Return the [x, y] coordinate for the center point of the cell that contains the specified text.  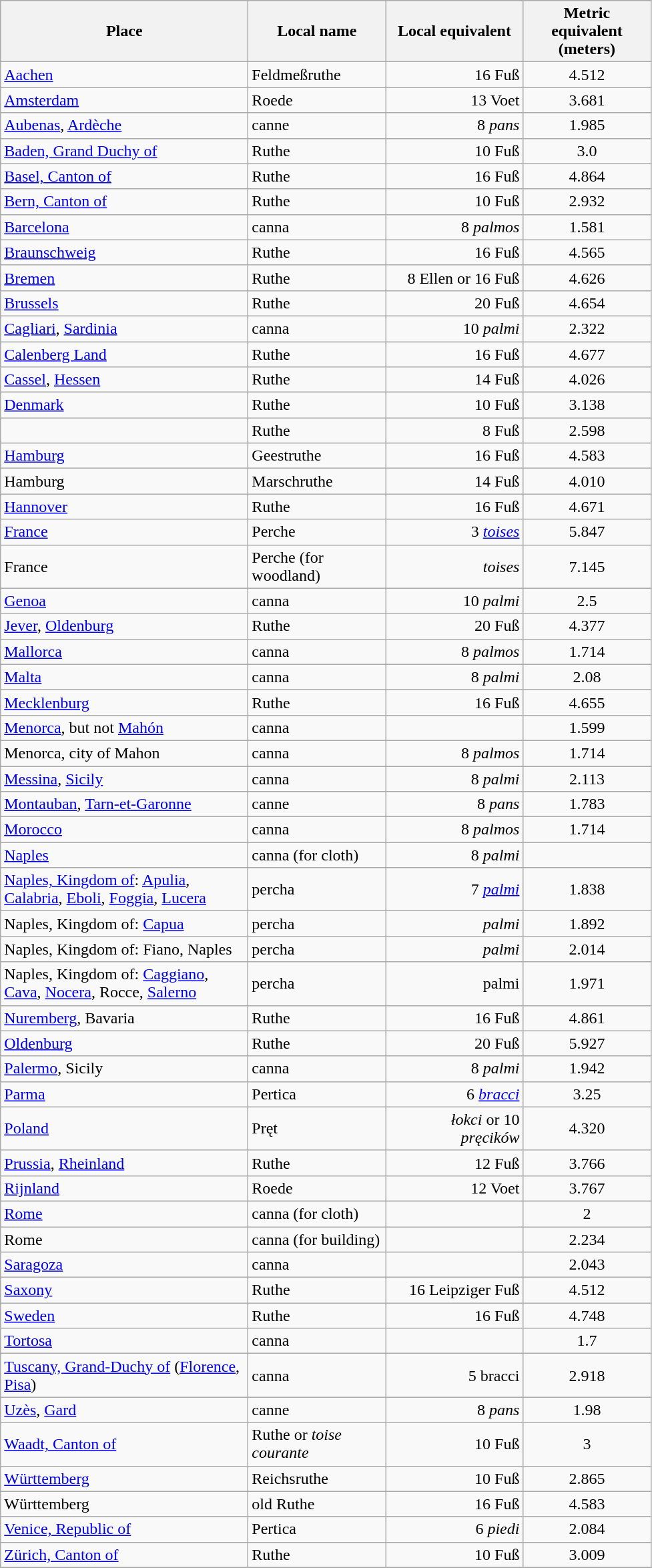
7.145 [587, 566]
Morocco [124, 830]
4.626 [587, 278]
2.014 [587, 949]
2 [587, 1214]
Aachen [124, 75]
Uzès, Gard [124, 1410]
6 bracci [454, 1094]
Menorca, but not Mahón [124, 728]
Mecklenburg [124, 702]
Geestruthe [317, 456]
2.084 [587, 1529]
4.654 [587, 303]
Reichsruthe [317, 1479]
1.838 [587, 889]
2.234 [587, 1240]
Tortosa [124, 1341]
Naples, Kingdom of: Caggiano, Cava, Nocera, Rocce, Salerno [124, 984]
Naples, Kingdom of: Capua [124, 924]
Poland [124, 1128]
Baden, Grand Duchy of [124, 151]
Sweden [124, 1316]
Naples, Kingdom of: Apulia, Calabria, Eboli, Foggia, Lucera [124, 889]
Metric equivalent (meters) [587, 31]
4.320 [587, 1128]
canna (for building) [317, 1240]
Brussels [124, 303]
Venice, Republic of [124, 1529]
5.927 [587, 1043]
2.043 [587, 1265]
2.598 [587, 431]
4.655 [587, 702]
Bern, Canton of [124, 202]
Basel, Canton of [124, 176]
Palermo, Sicily [124, 1069]
3.681 [587, 100]
Ruthe or toise courante [317, 1445]
Hannover [124, 507]
4.861 [587, 1018]
Bremen [124, 278]
Mallorca [124, 651]
Pręt [317, 1128]
Perche [317, 532]
3.138 [587, 405]
4.026 [587, 380]
Aubenas, Ardèche [124, 125]
Saxony [124, 1290]
4.677 [587, 354]
4.377 [587, 626]
Jever, Oldenburg [124, 626]
1.98 [587, 1410]
7 palmi [454, 889]
Nuremberg, Bavaria [124, 1018]
3 [587, 1445]
Cassel, Hessen [124, 380]
6 piedi [454, 1529]
Zürich, Canton of [124, 1555]
Local equivalent [454, 31]
4.748 [587, 1316]
5 bracci [454, 1375]
2.865 [587, 1479]
2.932 [587, 202]
1.985 [587, 125]
4.010 [587, 481]
5.847 [587, 532]
8 Ellen or 16 Fuß [454, 278]
13 Voet [454, 100]
Parma [124, 1094]
Amsterdam [124, 100]
Menorca, city of Mahon [124, 753]
4.565 [587, 252]
Local name [317, 31]
Calenberg Land [124, 354]
toises [454, 566]
Prussia, Rheinland [124, 1163]
3.766 [587, 1163]
3.009 [587, 1555]
2.113 [587, 779]
Cagliari, Sardinia [124, 328]
1.7 [587, 1341]
Tuscany, Grand-Duchy of (Florence, Pisa) [124, 1375]
Feldmeßruthe [317, 75]
Place [124, 31]
1.599 [587, 728]
Messina, Sicily [124, 779]
12 Voet [454, 1188]
3.767 [587, 1188]
1.971 [587, 984]
1.581 [587, 227]
3.0 [587, 151]
4.671 [587, 507]
8 Fuß [454, 431]
1.942 [587, 1069]
Naples [124, 855]
Barcelona [124, 227]
Perche (for woodland) [317, 566]
1.892 [587, 924]
łokci or 10 pręcików [454, 1128]
2.08 [587, 677]
Denmark [124, 405]
Saragoza [124, 1265]
Malta [124, 677]
Rijnland [124, 1188]
Montauban, Tarn-et-Garonne [124, 804]
12 Fuß [454, 1163]
Braunschweig [124, 252]
4.864 [587, 176]
2.322 [587, 328]
2.5 [587, 601]
old Ruthe [317, 1504]
Marschruthe [317, 481]
3 toises [454, 532]
Naples, Kingdom of: Fiano, Naples [124, 949]
Oldenburg [124, 1043]
Genoa [124, 601]
3.25 [587, 1094]
1.783 [587, 804]
Waadt, Canton of [124, 1445]
2.918 [587, 1375]
16 Leipziger Fuß [454, 1290]
